Determine the (X, Y) coordinate at the center of the cell enclosing the given text.  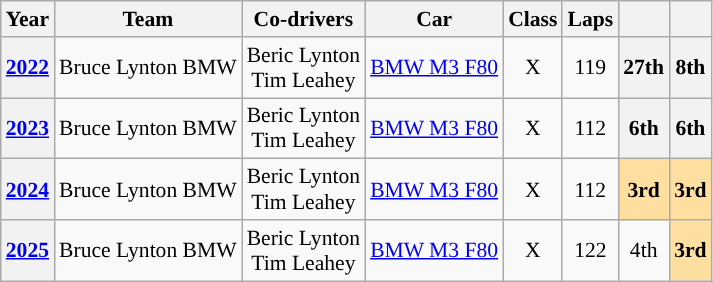
Car (434, 19)
Team (148, 19)
2022 (28, 68)
2024 (28, 190)
27th (644, 68)
8th (690, 68)
Laps (590, 19)
Co-drivers (304, 19)
119 (590, 68)
4th (644, 250)
Class (532, 19)
122 (590, 250)
2023 (28, 128)
Year (28, 19)
2025 (28, 250)
